Return (X, Y) of the center of cell containing provided text 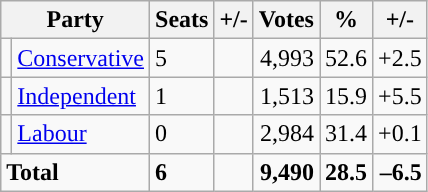
1 (182, 96)
+2.5 (400, 58)
+0.1 (400, 134)
Conservative (81, 58)
31.4 (346, 134)
4,993 (286, 58)
% (346, 20)
Total (76, 172)
52.6 (346, 58)
15.9 (346, 96)
2,984 (286, 134)
Votes (286, 20)
1,513 (286, 96)
9,490 (286, 172)
6 (182, 172)
–6.5 (400, 172)
5 (182, 58)
0 (182, 134)
Labour (81, 134)
28.5 (346, 172)
Party (76, 20)
Independent (81, 96)
+5.5 (400, 96)
Seats (182, 20)
